From the cell containing the given text, extract its center point as (x, y) coordinate. 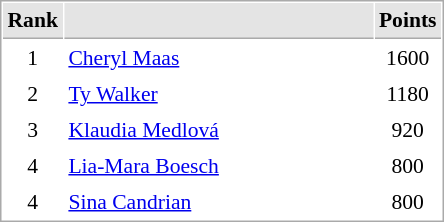
Sina Candrian (218, 201)
Ty Walker (218, 93)
1180 (408, 93)
1600 (408, 57)
Rank (32, 21)
Lia-Mara Boesch (218, 165)
1 (32, 57)
3 (32, 129)
Klaudia Medlová (218, 129)
2 (32, 93)
920 (408, 129)
Cheryl Maas (218, 57)
Points (408, 21)
